Detect which cell encompasses the target text, then output its (x, y) center coordinate. 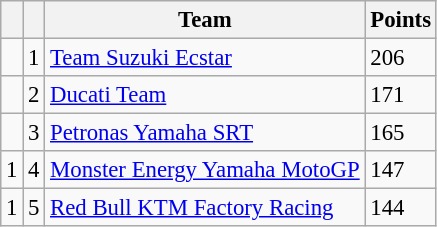
Points (400, 20)
Red Bull KTM Factory Racing (205, 208)
165 (400, 133)
171 (400, 95)
Petronas Yamaha SRT (205, 133)
4 (34, 170)
147 (400, 170)
Ducati Team (205, 95)
3 (34, 133)
Team (205, 20)
5 (34, 208)
206 (400, 58)
2 (34, 95)
Monster Energy Yamaha MotoGP (205, 170)
Team Suzuki Ecstar (205, 58)
144 (400, 208)
